Find where the given text appears and provide that cell's center as [X, Y] coordinate. 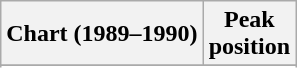
Peakposition [249, 34]
Chart (1989–1990) [102, 34]
